Search for the cell housing the specified text and yield its (X, Y) center coordinate. 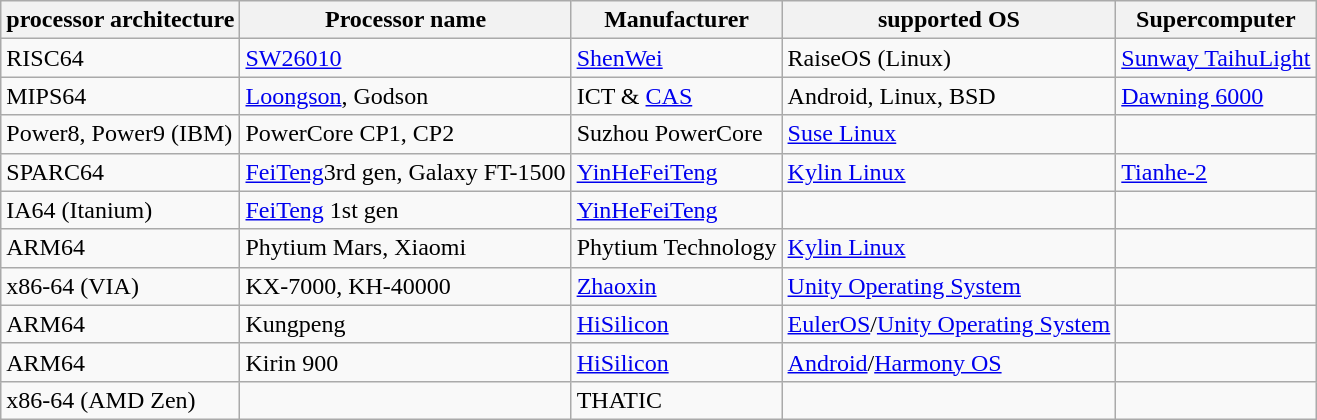
Sunway TaihuLight (1216, 58)
SPARC64 (120, 172)
Unity Operating System (949, 286)
Suse Linux (949, 134)
Kirin 900 (406, 362)
FeiTeng3rd gen, Galaxy FT-1500 (406, 172)
x86-64 (AMD Zen) (120, 400)
IA64 (Itanium) (120, 210)
FeiTeng 1st gen (406, 210)
supported OS (949, 20)
SW26010 (406, 58)
Loongson, Godson (406, 96)
Tianhe-2 (1216, 172)
EulerOS/Unity Operating System (949, 324)
ShenWei (676, 58)
Power8, Power9 (IBM) (120, 134)
Phytium Technology (676, 248)
ICT & CAS (676, 96)
THATIC (676, 400)
Kungpeng (406, 324)
RaiseOS (Linux) (949, 58)
KX-7000, KH-40000 (406, 286)
Android/Harmony OS (949, 362)
Android, Linux, BSD (949, 96)
Zhaoxin (676, 286)
Processor name (406, 20)
Dawning 6000 (1216, 96)
processor architecture (120, 20)
Suzhou PowerCore (676, 134)
Supercomputer (1216, 20)
x86-64 (VIA) (120, 286)
Manufacturer (676, 20)
RISC64 (120, 58)
MIPS64 (120, 96)
PowerCore CP1, CP2 (406, 134)
Phytium Mars, Xiaomi (406, 248)
